For the text-containing cell, return its midpoint in (x, y) coordinate format. 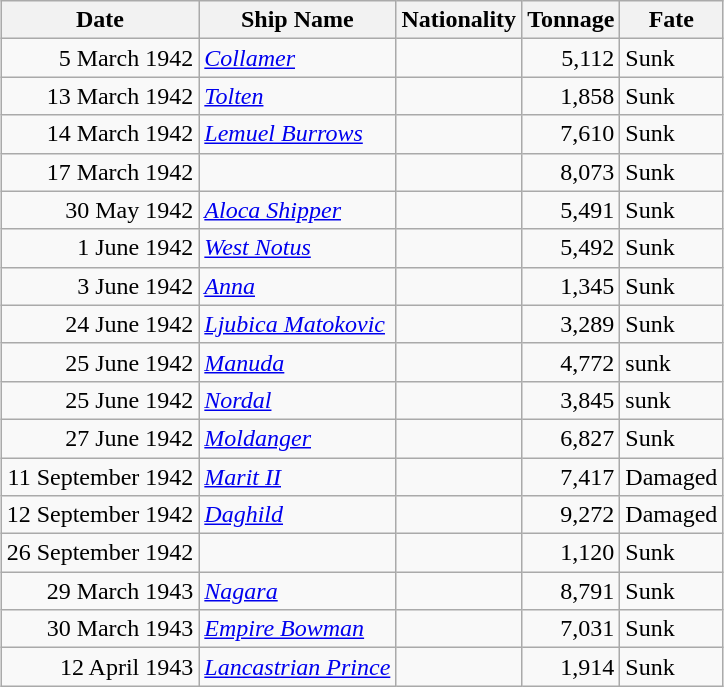
3,845 (571, 400)
4,772 (571, 362)
6,827 (571, 438)
Anna (298, 286)
Fate (672, 20)
1 June 1942 (100, 248)
12 April 1943 (100, 667)
30 March 1943 (100, 629)
Ship Name (298, 20)
Nagara (298, 591)
29 March 1943 (100, 591)
8,073 (571, 172)
13 March 1942 (100, 96)
24 June 1942 (100, 324)
Lemuel Burrows (298, 134)
Tolten (298, 96)
17 March 1942 (100, 172)
7,417 (571, 477)
7,031 (571, 629)
Date (100, 20)
Manuda (298, 362)
5,112 (571, 58)
5,492 (571, 248)
7,610 (571, 134)
30 May 1942 (100, 210)
Marit II (298, 477)
9,272 (571, 515)
5,491 (571, 210)
11 September 1942 (100, 477)
Ljubica Matokovic (298, 324)
Daghild (298, 515)
Aloca Shipper (298, 210)
Empire Bowman (298, 629)
1,120 (571, 553)
1,345 (571, 286)
Moldanger (298, 438)
Collamer (298, 58)
Lancastrian Prince (298, 667)
1,914 (571, 667)
8,791 (571, 591)
3,289 (571, 324)
1,858 (571, 96)
14 March 1942 (100, 134)
26 September 1942 (100, 553)
Nationality (459, 20)
3 June 1942 (100, 286)
5 March 1942 (100, 58)
27 June 1942 (100, 438)
12 September 1942 (100, 515)
West Notus (298, 248)
Tonnage (571, 20)
Nordal (298, 400)
